Provide the (X, Y) coordinate of the cell's center where the given text is located.  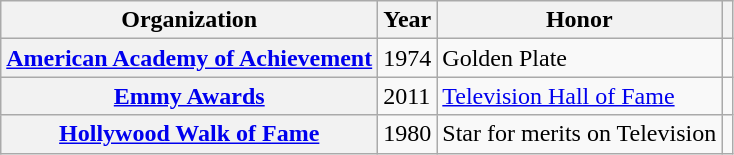
American Academy of Achievement (190, 58)
Golden Plate (580, 58)
Honor (580, 20)
1974 (408, 58)
Emmy Awards (190, 96)
Television Hall of Fame (580, 96)
Year (408, 20)
2011 (408, 96)
Star for merits on Television (580, 134)
Organization (190, 20)
Hollywood Walk of Fame (190, 134)
1980 (408, 134)
